Detect which cell encompasses the target text, then output its [x, y] center coordinate. 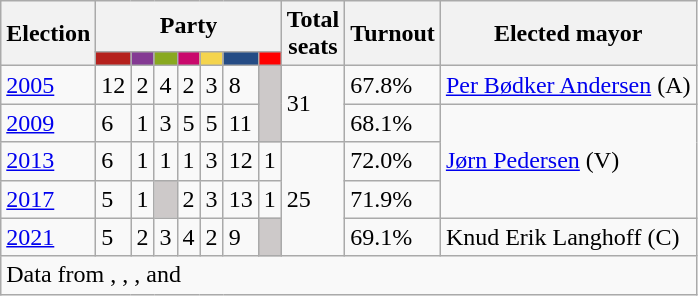
Turnout [393, 34]
2005 [48, 85]
Knud Erik Langhoff (C) [568, 237]
71.9% [393, 199]
8 [240, 85]
9 [240, 237]
72.0% [393, 161]
2009 [48, 123]
69.1% [393, 237]
Elected mayor [568, 34]
11 [240, 123]
13 [240, 199]
2017 [48, 199]
Per Bødker Andersen (A) [568, 85]
Data from , , , and [348, 275]
2021 [48, 237]
25 [313, 199]
68.1% [393, 123]
31 [313, 104]
67.8% [393, 85]
Jørn Pedersen (V) [568, 161]
2013 [48, 161]
Totalseats [313, 34]
Election [48, 34]
Party [188, 26]
